Return [x, y] of the center of cell containing provided text 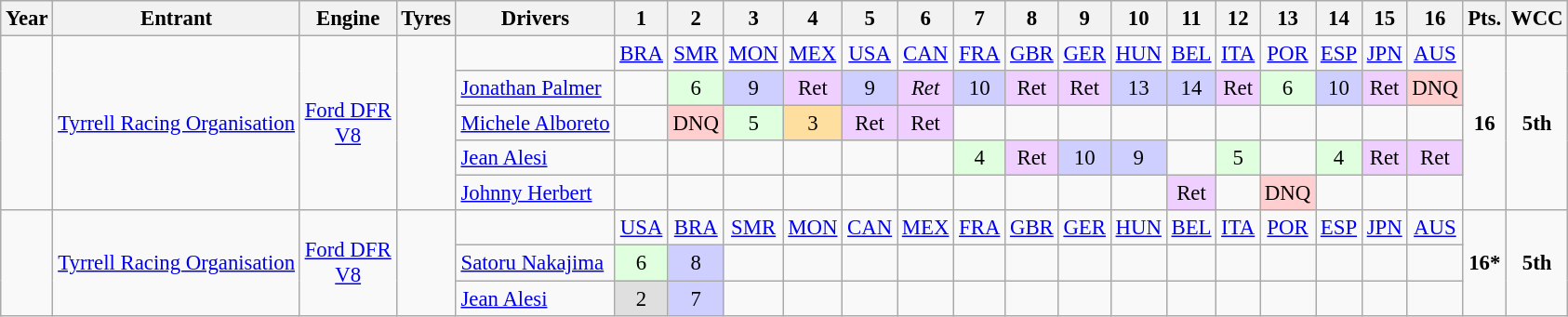
16* [1484, 262]
11 [1191, 19]
Tyres [426, 19]
Engine [348, 19]
WCC [1537, 19]
15 [1384, 19]
Satoru Nakajima [536, 263]
Michele Alboreto [536, 124]
Johnny Herbert [536, 193]
Entrant [177, 19]
12 [1239, 19]
Drivers [536, 19]
1 [642, 19]
Year [27, 19]
Jonathan Palmer [536, 88]
Pts. [1484, 19]
